Capture the cell that displays the provided text and extract its (x, y) central coordinate. 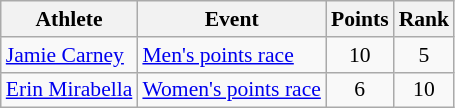
Rank (424, 19)
6 (360, 90)
Event (232, 19)
Points (360, 19)
5 (424, 55)
Athlete (70, 19)
Jamie Carney (70, 55)
Erin Mirabella (70, 90)
Women's points race (232, 90)
Men's points race (232, 55)
